Scan for the cell matching the given text and deliver its (X, Y) coordinate at center. 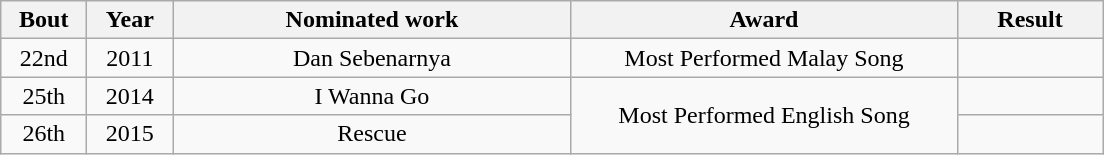
26th (44, 134)
Rescue (372, 134)
Most Performed Malay Song (764, 58)
22nd (44, 58)
2011 (130, 58)
Bout (44, 20)
Most Performed English Song (764, 115)
Result (1030, 20)
25th (44, 96)
Award (764, 20)
Dan Sebenarnya (372, 58)
Nominated work (372, 20)
Year (130, 20)
2014 (130, 96)
2015 (130, 134)
I Wanna Go (372, 96)
